Pinpoint the cell where the given text exists, returning its (x, y) midpoint coordinate. 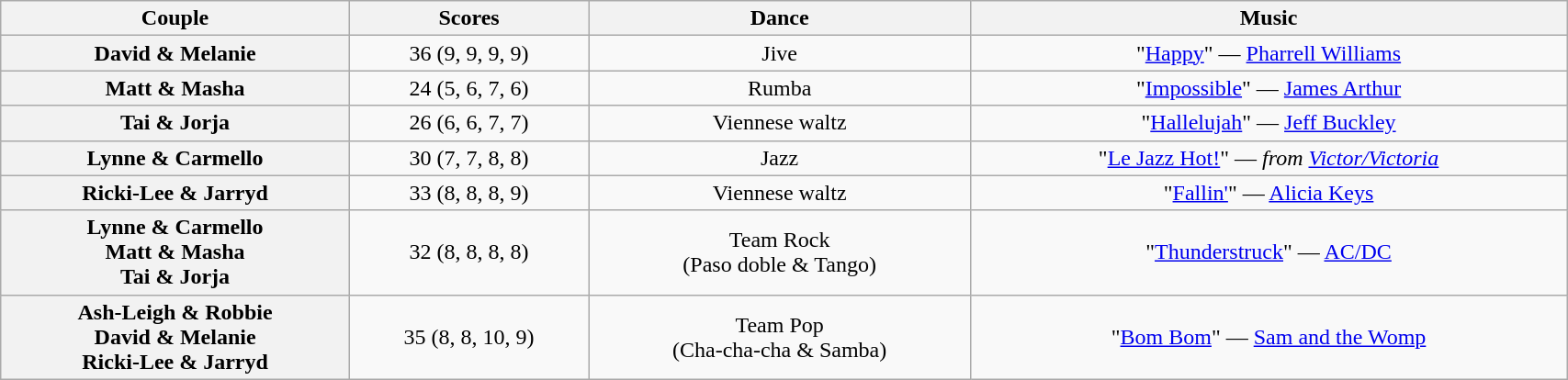
36 (9, 9, 9, 9) (468, 53)
"Hallelujah" — Jeff Buckley (1268, 123)
Jive (780, 53)
"Bom Bom" — Sam and the Womp (1268, 337)
Team Rock(Paso doble & Tango) (780, 252)
David & Melanie (175, 53)
"Fallin'" — Alicia Keys (1268, 193)
32 (8, 8, 8, 8) (468, 252)
"Happy" — Pharrell Williams (1268, 53)
24 (5, 6, 7, 6) (468, 88)
Tai & Jorja (175, 123)
Team Pop(Cha-cha-cha & Samba) (780, 337)
"Impossible" — James Arthur (1268, 88)
Dance (780, 18)
35 (8, 8, 10, 9) (468, 337)
Ash-Leigh & RobbieDavid & MelanieRicki-Lee & Jarryd (175, 337)
Lynne & CarmelloMatt & MashaTai & Jorja (175, 252)
Jazz (780, 158)
Music (1268, 18)
Ricki-Lee & Jarryd (175, 193)
Matt & Masha (175, 88)
"Thunderstruck" — AC/DC (1268, 252)
Couple (175, 18)
33 (8, 8, 8, 9) (468, 193)
26 (6, 6, 7, 7) (468, 123)
Scores (468, 18)
Rumba (780, 88)
"Le Jazz Hot!" — from Victor/Victoria (1268, 158)
30 (7, 7, 8, 8) (468, 158)
Lynne & Carmello (175, 158)
